Pinpoint the cell where the given text exists, returning its [X, Y] midpoint coordinate. 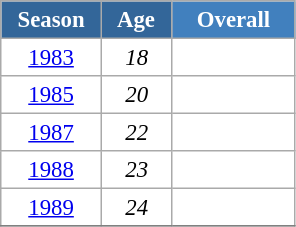
1985 [52, 95]
22 [136, 133]
1987 [52, 133]
Season [52, 20]
24 [136, 208]
20 [136, 95]
1989 [52, 208]
Overall [234, 20]
Age [136, 20]
23 [136, 170]
1983 [52, 58]
18 [136, 58]
1988 [52, 170]
